Capture the cell that displays the provided text and extract its [X, Y] central coordinate. 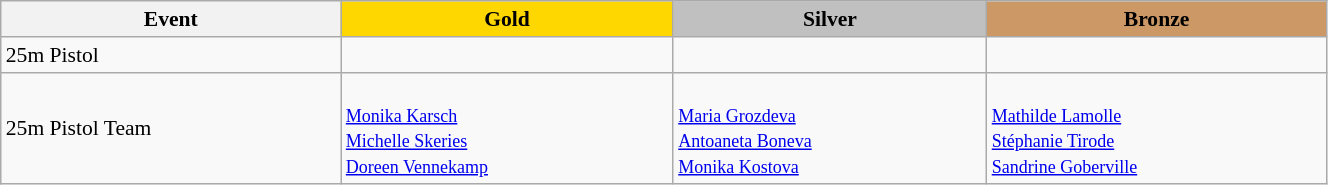
25m Pistol [171, 55]
Gold [507, 19]
Maria GrozdevaAntoaneta BonevaMonika Kostova [830, 128]
Silver [830, 19]
Event [171, 19]
25m Pistol Team [171, 128]
Mathilde LamolleStéphanie TirodeSandrine Goberville [1157, 128]
Bronze [1157, 19]
Monika KarschMichelle SkeriesDoreen Vennekamp [507, 128]
